Locate the cell with the specified text and output its (X, Y) center coordinate. 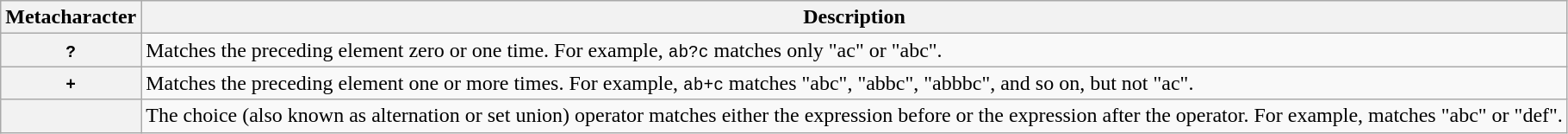
Matches the preceding element zero or one time. For example, ab?c matches only "ac" or "abc". (855, 50)
? (71, 50)
Metacharacter (71, 17)
+ (71, 83)
Description (855, 17)
Matches the preceding element one or more times. For example, ab+c matches "abc", "abbc", "abbbc", and so on, but not "ac". (855, 83)
